Locate the cell with the specified text and output its [X, Y] center coordinate. 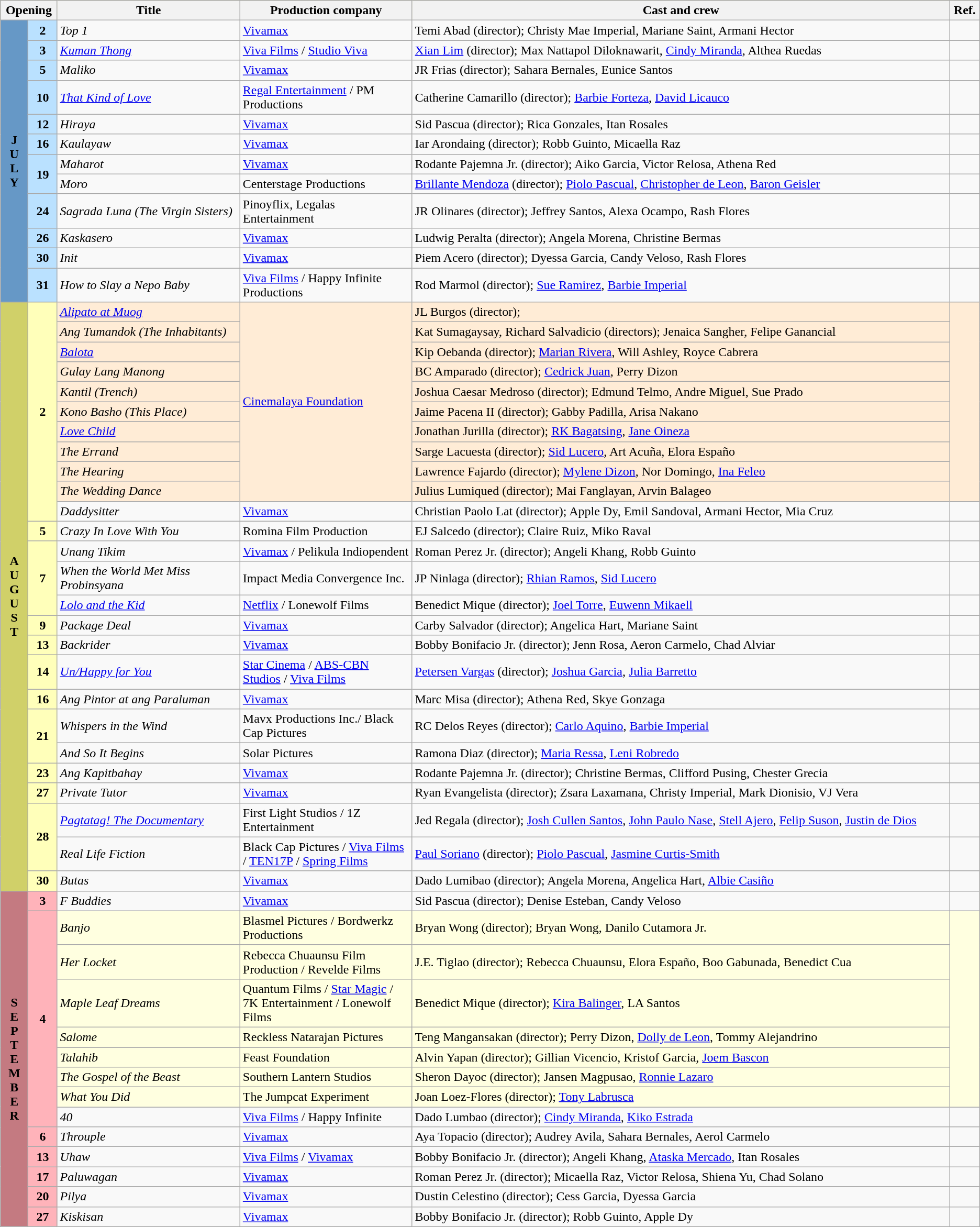
Southern Lantern Studios [326, 1077]
Kaulayaw [149, 144]
Production company [326, 10]
31 [43, 285]
Julius Lumiqued (director); Mai Fanglayan, Arvin Balageo [681, 491]
23 [43, 773]
BC Amparado (director); Cedrick Juan, Perry Dizon [681, 372]
17 [43, 1177]
JR Frias (director); Sahara Bernales, Eunice Santos [681, 70]
Moro [149, 184]
Ang Kapitbahay [149, 773]
Lolo and the Kid [149, 605]
F Buddies [149, 901]
Maharot [149, 164]
Package Deal [149, 625]
Catherine Camarillo (director); Barbie Forteza, David Licauco [681, 97]
Piem Acero (director); Dyessa Garcia, Candy Veloso, Rash Flores [681, 258]
Bobby Bonifacio Jr. (director); Jenn Rosa, Aeron Carmelo, Chad Alviar [681, 645]
Alvin Yapan (director); Gillian Vicencio, Kristof Garcia, Joem Bascon [681, 1057]
Joshua Caesar Medroso (director); Edmund Telmo, Andre Miguel, Sue Prado [681, 392]
First Light Studios / 1Z Entertainment [326, 820]
EJ Salcedo (director); Claire Ruiz, Miko Raval [681, 531]
Paul Soriano (director); Piolo Pascual, Jasmine Curtis-Smith [681, 854]
When the World Met Miss Probinsyana [149, 578]
Netflix / Lonewolf Films [326, 605]
Bryan Wong (director); Bryan Wong, Danilo Cutamora Jr. [681, 928]
Solar Pictures [326, 753]
JP Ninlaga (director); Rhian Ramos, Sid Lucero [681, 578]
Pinoyflix, Legalas Entertainment [326, 211]
12 [43, 124]
Talahib [149, 1057]
Ryan Evangelista (director); Zsara Laxamana, Christy Imperial, Mark Dionisio, VJ Vera [681, 793]
Viva Films / Happy Infinite [326, 1117]
Jonathan Jurilla (director); RK Bagatsing, Jane Oineza [681, 432]
Cast and crew [681, 10]
Cinemalaya Foundation [326, 402]
Star Cinema / ABS-CBN Studios / Viva Films [326, 672]
Benedict Mique (director); Joel Torre, Euwenn Mikaell [681, 605]
28 [43, 837]
Kaskasero [149, 238]
Kip Oebanda (director); Marian Rivera, Will Ashley, Royce Cabrera [681, 352]
Pagtatag! The Documentary [149, 820]
Kantil (Trench) [149, 392]
The Jumpcat Experiment [326, 1097]
JL Burgos (director); [681, 312]
Init [149, 258]
Viva Films / Vivamax [326, 1157]
Carby Salvador (director); Angelica Hart, Mariane Saint [681, 625]
Sid Pascua (director); Denise Esteban, Candy Veloso [681, 901]
Un/Happy for You [149, 672]
Christian Paolo Lat (director); Apple Dy, Emil Sandoval, Armani Hector, Mia Cruz [681, 511]
Title [149, 10]
Alipato at Muog [149, 312]
Backrider [149, 645]
How to Slay a Nepo Baby [149, 285]
Kat Sumagaysay, Richard Salvadicio (directors); Jenaica Sangher, Felipe Ganancial [681, 332]
Sagrada Luna (The Virgin Sisters) [149, 211]
Mavx Productions Inc./ Black Cap Pictures [326, 726]
Kiskisan [149, 1217]
Vivamax / Pelikula Indiopendent [326, 551]
Marc Misa (director); Athena Red, Skye Gonzaga [681, 699]
Roman Perez Jr. (director); Micaella Raz, Victor Relosa, Shiena Yu, Chad Solano [681, 1177]
Ref. [964, 10]
That Kind of Love [149, 97]
The Hearing [149, 471]
Ang Tumandok (The Inhabitants) [149, 332]
Dado Lumbao (director); Cindy Miranda, Kiko Estrada [681, 1117]
Bobby Bonifacio Jr. (director); Robb Guinto, Apple Dy [681, 1217]
Her Locket [149, 961]
7 [43, 578]
Maliko [149, 70]
Uhaw [149, 1157]
10 [43, 97]
Unang Tikim [149, 551]
Dustin Celestino (director); Cess Garcia, Dyessa Garcia [681, 1197]
Love Child [149, 432]
Teng Mangansakan (director); Perry Dizon, Dolly de Leon, Tommy Alejandrino [681, 1037]
Sheron Dayoc (director); Jansen Magpusao, Ronnie Lazaro [681, 1077]
Benedict Mique (director); Kira Balinger, LA Santos [681, 1003]
Bobby Bonifacio Jr. (director); Angeli Khang, Ataska Mercado, Itan Rosales [681, 1157]
And So It Begins [149, 753]
Sarge Lacuesta (director); Sid Lucero, Art Acuña, Elora Españo [681, 451]
Romina Film Production [326, 531]
Temi Abad (director); Christy Mae Imperial, Mariane Saint, Armani Hector [681, 30]
Rebecca Chuaunsu Film Production / Revelde Films [326, 961]
40 [149, 1117]
The Gospel of the Beast [149, 1077]
Butas [149, 881]
Balota [149, 352]
AUGUST [15, 597]
Xian Lim (director); Max Nattapol Diloknawarit, Cindy Miranda, Althea Ruedas [681, 50]
Rodante Pajemna Jr. (director); Christine Bermas, Clifford Pusing, Chester Grecia [681, 773]
Viva Films / Studio Viva [326, 50]
Impact Media Convergence Inc. [326, 578]
Kuman Thong [149, 50]
Daddysitter [149, 511]
What You Did [149, 1097]
21 [43, 736]
Ang Pintor at ang Paraluman [149, 699]
14 [43, 672]
Paluwagan [149, 1177]
Opening [29, 10]
Salome [149, 1037]
Black Cap Pictures / Viva Films / TEN17P / Spring Films [326, 854]
20 [43, 1197]
Jed Regala (director); Josh Cullen Santos, John Paulo Nase, Stell Ajero, Felip Suson, Justin de Dios [681, 820]
Whispers in the Wind [149, 726]
Ramona Diaz (director); Maria Ressa, Leni Robredo [681, 753]
J.E. Tiglao (director); Rebecca Chuaunsu, Elora Españo, Boo Gabunada, Benedict Cua [681, 961]
Maple Leaf Dreams [149, 1003]
JR Olinares (director); Jeffrey Santos, Alexa Ocampo, Rash Flores [681, 211]
Brillante Mendoza (director); Piolo Pascual, Christopher de Leon, Baron Geisler [681, 184]
Viva Films / Happy Infinite Productions [326, 285]
JULY [15, 161]
19 [43, 174]
Gulay Lang Manong [149, 372]
Real Life Fiction [149, 854]
Hiraya [149, 124]
Pilya [149, 1197]
Centerstage Productions [326, 184]
Kono Basho (This Place) [149, 412]
Rodante Pajemna Jr. (director); Aiko Garcia, Victor Relosa, Athena Red [681, 164]
Blasmel Pictures / Bordwerkz Productions [326, 928]
Roman Perez Jr. (director); Angeli Khang, Robb Guinto [681, 551]
Sid Pascua (director); Rica Gonzales, Itan Rosales [681, 124]
Quantum Films / Star Magic / 7K Entertainment / Lonewolf Films [326, 1003]
RC Delos Reyes (director); Carlo Aquino, Barbie Imperial [681, 726]
Dado Lumibao (director); Angela Morena, Angelica Hart, Albie Casiño [681, 881]
Reckless Natarajan Pictures [326, 1037]
Rod Marmol (director); Sue Ramirez, Barbie Imperial [681, 285]
Crazy In Love With You [149, 531]
Iar Arondaing (director); Robb Guinto, Micaella Raz [681, 144]
Top 1 [149, 30]
Ludwig Peralta (director); Angela Morena, Christine Bermas [681, 238]
SEPTEMBER [15, 1059]
Throuple [149, 1137]
Jaime Pacena II (director); Gabby Padilla, Arisa Nakano [681, 412]
6 [43, 1137]
Banjo [149, 928]
4 [43, 1019]
Regal Entertainment / PM Productions [326, 97]
Feast Foundation [326, 1057]
9 [43, 625]
Lawrence Fajardo (director); Mylene Dizon, Nor Domingo, Ina Feleo [681, 471]
Aya Topacio (director); Audrey Avila, Sahara Bernales, Aerol Carmelo [681, 1137]
26 [43, 238]
Joan Loez-Flores (director); Tony Labrusca [681, 1097]
Petersen Vargas (director); Joshua Garcia, Julia Barretto [681, 672]
The Wedding Dance [149, 491]
The Errand [149, 451]
24 [43, 211]
Private Tutor [149, 793]
